Scan for the cell matching the given text and deliver its (X, Y) coordinate at center. 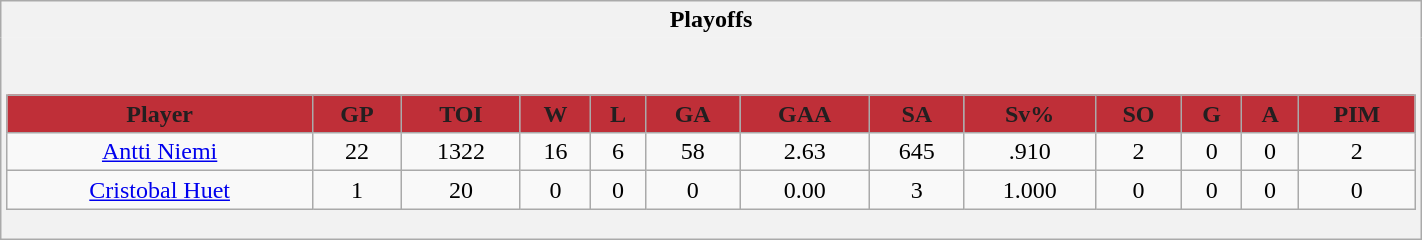
PIM (1357, 114)
Playoffs (711, 20)
Antti Niemi (160, 152)
Sv% (1030, 114)
Cristobal Huet (160, 190)
A (1270, 114)
58 (692, 152)
1.000 (1030, 190)
6 (618, 152)
22 (356, 152)
1 (356, 190)
3 (918, 190)
GA (692, 114)
GP (356, 114)
2.63 (805, 152)
G (1212, 114)
L (618, 114)
TOI (462, 114)
16 (556, 152)
0.00 (805, 190)
SO (1138, 114)
20 (462, 190)
1322 (462, 152)
645 (918, 152)
W (556, 114)
GAA (805, 114)
Player (160, 114)
Player GP TOI W L GA GAA SA Sv% SO G A PIM Antti Niemi 22 1322 16 6 58 2.63 645 .910 2 0 0 2 Cristobal Huet 1 20 0 0 0 0.00 3 1.000 0 0 0 0 (711, 138)
.910 (1030, 152)
SA (918, 114)
